Identify which cell holds the provided text, then report its (X, Y) central coordinate. 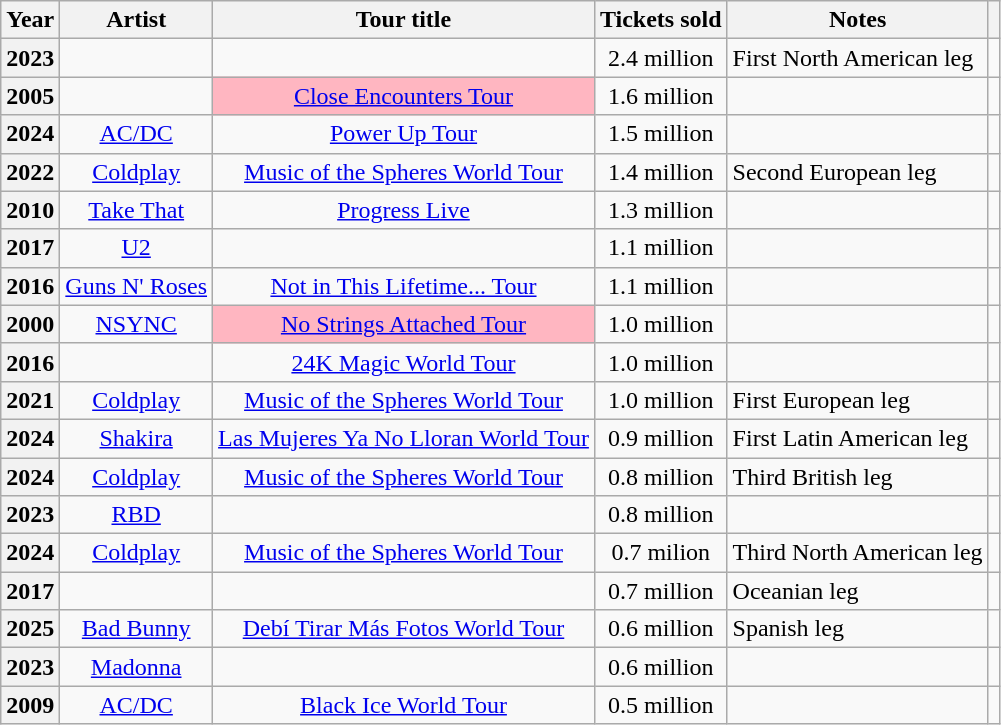
Third North American leg (858, 553)
0.7 milion (660, 553)
Bad Bunny (136, 629)
Madonna (136, 667)
2.4 million (660, 58)
0.9 million (660, 438)
First European leg (858, 400)
Shakira (136, 438)
Debí Tirar Más Fotos World Tour (404, 629)
Close Encounters Tour (404, 96)
Oceanian leg (858, 591)
Guns N' Roses (136, 286)
No Strings Attached Tour (404, 324)
2009 (30, 705)
Not in This Lifetime... Tour (404, 286)
Notes (858, 20)
0.7 million (660, 591)
2021 (30, 400)
1.3 million (660, 210)
1.6 million (660, 96)
NSYNC (136, 324)
Second European leg (858, 172)
1.5 million (660, 134)
24K Magic World Tour (404, 362)
Take That (136, 210)
0.5 million (660, 705)
2010 (30, 210)
2022 (30, 172)
Power Up Tour (404, 134)
1.4 million (660, 172)
Progress Live (404, 210)
2025 (30, 629)
U2 (136, 248)
Third British leg (858, 477)
Year (30, 20)
RBD (136, 515)
Artist (136, 20)
Spanish leg (858, 629)
Las Mujeres Ya No Lloran World Tour (404, 438)
Tickets sold (660, 20)
2000 (30, 324)
Black Ice World Tour (404, 705)
First Latin American leg (858, 438)
Tour title (404, 20)
2005 (30, 96)
First North American leg (858, 58)
